Search for the cell housing the specified text and yield its [X, Y] center coordinate. 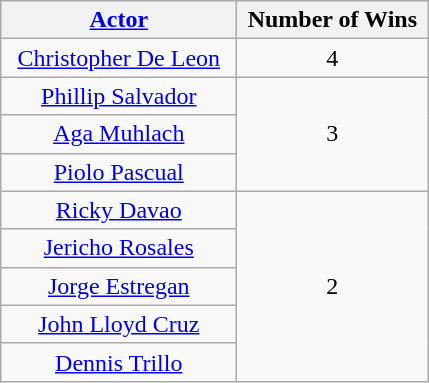
Phillip Salvador [119, 96]
Aga Muhlach [119, 134]
4 [332, 58]
Dennis Trillo [119, 362]
Actor [119, 20]
John Lloyd Cruz [119, 324]
Christopher De Leon [119, 58]
Jericho Rosales [119, 248]
Piolo Pascual [119, 172]
2 [332, 286]
Jorge Estregan [119, 286]
Number of Wins [332, 20]
3 [332, 134]
Ricky Davao [119, 210]
